Identify which cell holds the provided text, then report its [x, y] central coordinate. 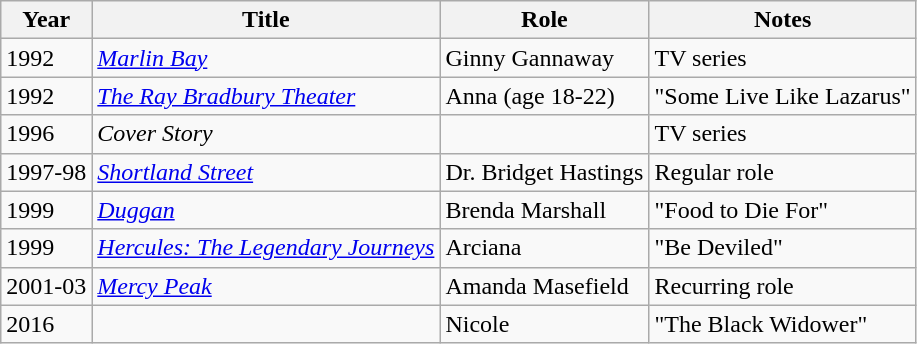
Shortland Street [266, 172]
Brenda Marshall [544, 210]
"The Black Widower" [782, 324]
1997-98 [46, 172]
Dr. Bridget Hastings [544, 172]
Anna (age 18-22) [544, 96]
Marlin Bay [266, 58]
2016 [46, 324]
Year [46, 20]
Amanda Masefield [544, 286]
Hercules: The Legendary Journeys [266, 248]
"Some Live Like Lazarus" [782, 96]
Nicole [544, 324]
Ginny Gannaway [544, 58]
Title [266, 20]
Mercy Peak [266, 286]
2001-03 [46, 286]
Cover Story [266, 134]
Arciana [544, 248]
Regular role [782, 172]
1996 [46, 134]
The Ray Bradbury Theater [266, 96]
Recurring role [782, 286]
"Food to Die For" [782, 210]
Duggan [266, 210]
Notes [782, 20]
Role [544, 20]
"Be Deviled" [782, 248]
